Detect which cell encompasses the target text, then output its (x, y) center coordinate. 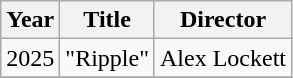
2025 (30, 58)
"Ripple" (108, 58)
Alex Lockett (222, 58)
Title (108, 20)
Year (30, 20)
Director (222, 20)
